Capture the cell that displays the provided text and extract its [X, Y] central coordinate. 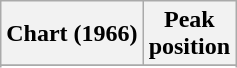
Chart (1966) [72, 34]
Peakposition [189, 34]
